Detect which cell encompasses the target text, then output its (X, Y) center coordinate. 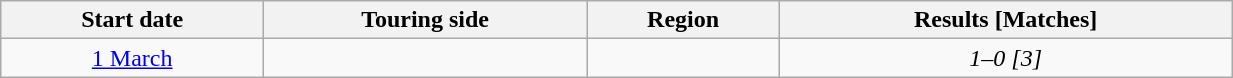
Start date (132, 20)
Region (684, 20)
1 March (132, 58)
Results [Matches] (1006, 20)
1–0 [3] (1006, 58)
Touring side (426, 20)
